Output the [X, Y] coordinate of the center of the cell containing the given text.  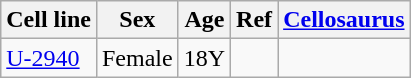
Sex [137, 20]
18Y [204, 58]
Cellosaurus [344, 20]
U-2940 [49, 58]
Age [204, 20]
Cell line [49, 20]
Ref [254, 20]
Female [137, 58]
